Pinpoint the cell where the given text exists, returning its [X, Y] midpoint coordinate. 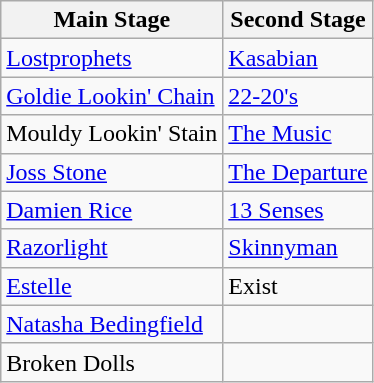
Skinnyman [298, 248]
Joss Stone [112, 172]
Natasha Bedingfield [112, 324]
Mouldy Lookin' Stain [112, 134]
Goldie Lookin' Chain [112, 96]
Broken Dolls [112, 362]
Estelle [112, 286]
Main Stage [112, 20]
Exist [298, 286]
Second Stage [298, 20]
The Music [298, 134]
13 Senses [298, 210]
Lostprophets [112, 58]
Damien Rice [112, 210]
22-20's [298, 96]
Razorlight [112, 248]
Kasabian [298, 58]
The Departure [298, 172]
